Identify which cell holds the provided text, then report its [x, y] central coordinate. 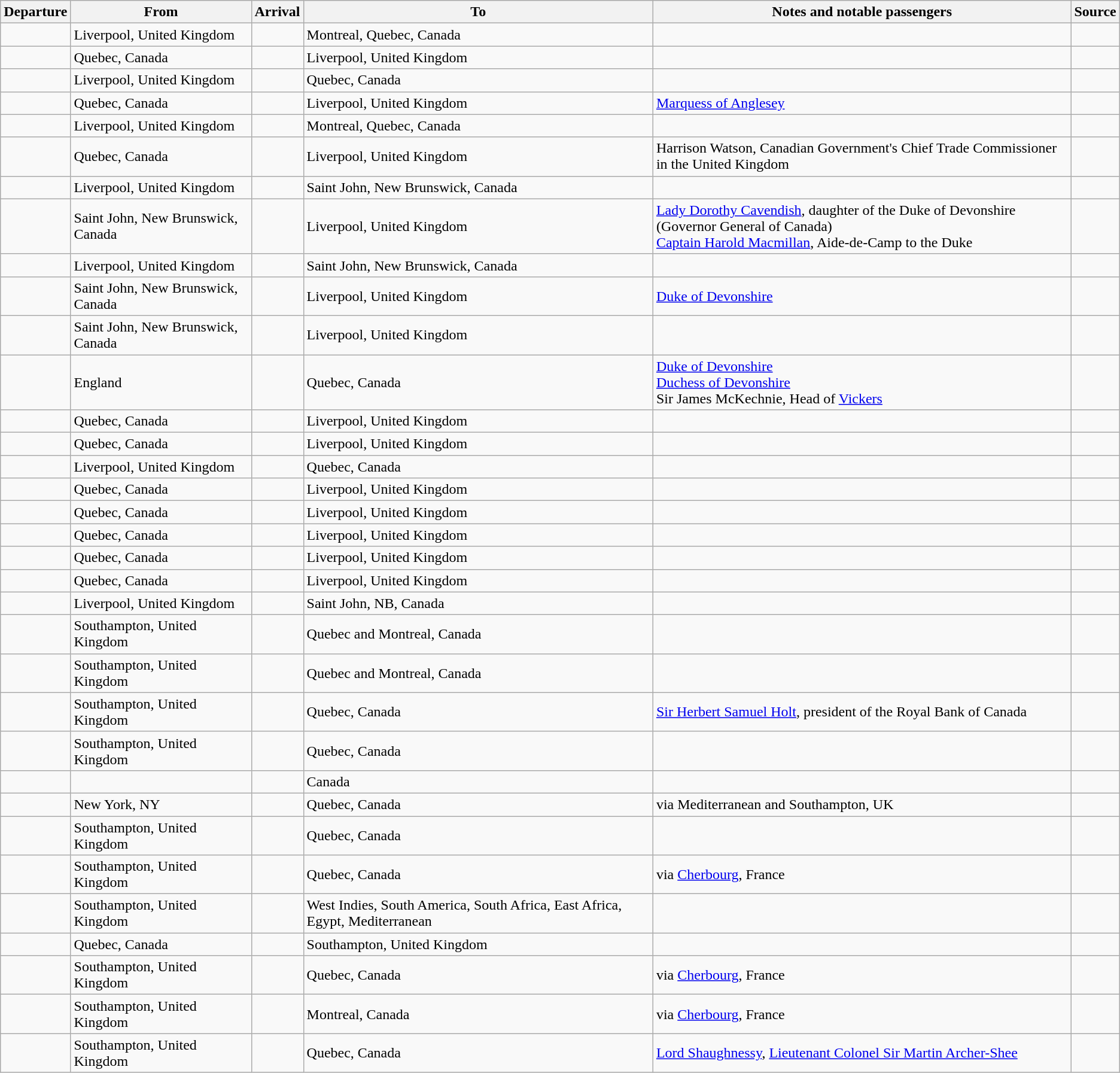
Lord Shaughnessy, Lieutenant Colonel Sir Martin Archer-Shee [862, 1053]
To [478, 12]
via Mediterranean and Southampton, UK [862, 804]
New York, NY [161, 804]
Arrival [278, 12]
West Indies, South America, South Africa, East Africa, Egypt, Mediterranean [478, 913]
Source [1095, 12]
Duke of Devonshire [862, 296]
Lady Dorothy Cavendish, daughter of the Duke of Devonshire (Governor General of Canada)Captain Harold Macmillan, Aide-de-Camp to the Duke [862, 226]
Notes and notable passengers [862, 12]
Montreal, Canada [478, 1014]
Duke of DevonshireDuchess of DevonshireSir James McKechnie, Head of Vickers [862, 382]
Sir Herbert Samuel Holt, president of the Royal Bank of Canada [862, 712]
Canada [478, 782]
England [161, 382]
From [161, 12]
Marquess of Anglesey [862, 103]
Saint John, NB, Canada [478, 603]
Harrison Watson, Canadian Government's Chief Trade Commissioner in the United Kingdom [862, 157]
Departure [36, 12]
